Scan for the cell matching the given text and deliver its (x, y) coordinate at center. 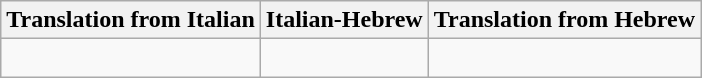
Italian-Hebrew (344, 20)
Translation from Italian (131, 20)
Translation from Hebrew (564, 20)
